Find where the given text appears and provide that cell's center as (x, y) coordinate. 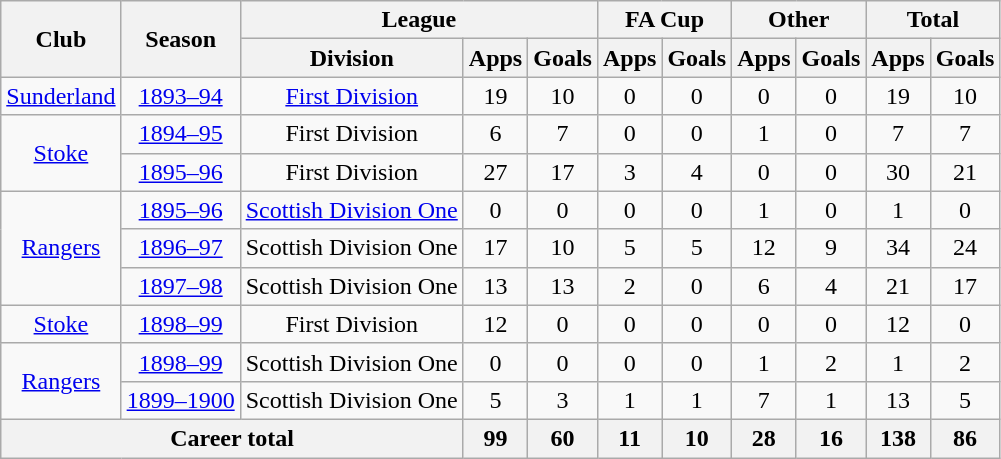
16 (831, 438)
Other (799, 20)
9 (831, 248)
Club (61, 39)
1894–95 (180, 134)
60 (563, 438)
11 (629, 438)
League (418, 20)
24 (965, 248)
28 (764, 438)
34 (898, 248)
1897–98 (180, 286)
FA Cup (664, 20)
27 (495, 172)
Sunderland (61, 96)
1896–97 (180, 248)
Total (933, 20)
Division (352, 58)
30 (898, 172)
1899–1900 (180, 400)
Career total (232, 438)
Season (180, 39)
138 (898, 438)
99 (495, 438)
86 (965, 438)
1893–94 (180, 96)
